Determine the (x, y) coordinate at the center of the cell enclosing the given text.  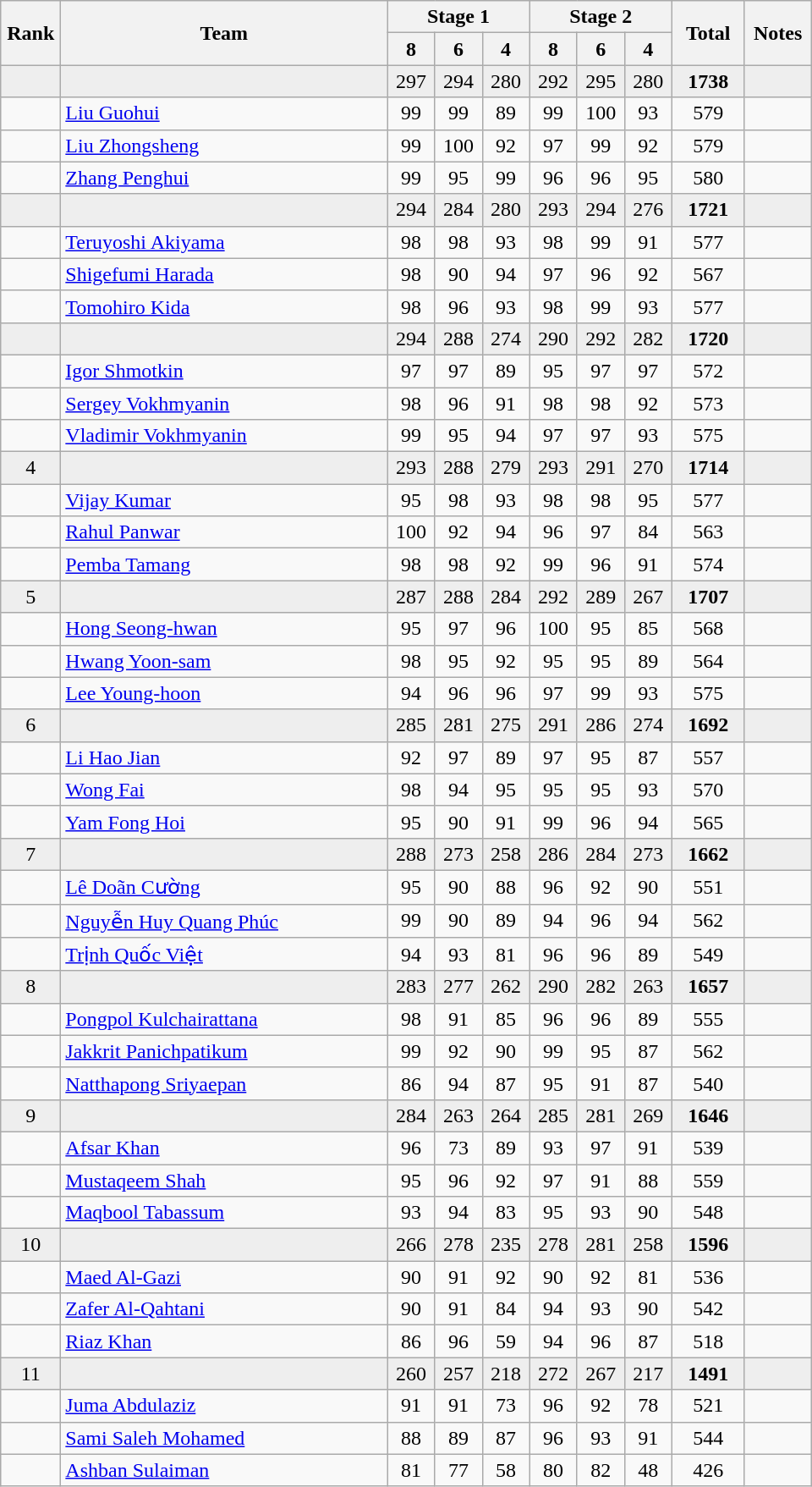
7 (30, 854)
557 (708, 757)
78 (648, 1406)
Shigefumi Harada (224, 274)
Mustaqeem Shah (224, 1181)
Pemba Tamang (224, 565)
48 (648, 1470)
Hwang Yoon-sam (224, 661)
11 (30, 1374)
82 (601, 1470)
1596 (708, 1245)
10 (30, 1245)
539 (708, 1148)
Vladimir Vokhmyanin (224, 436)
83 (506, 1213)
567 (708, 274)
544 (708, 1438)
426 (708, 1470)
77 (458, 1470)
568 (708, 629)
5 (30, 597)
Maqbool Tabassum (224, 1213)
1646 (708, 1115)
287 (411, 597)
Riaz Khan (224, 1341)
Rahul Panwar (224, 532)
Liu Zhongsheng (224, 146)
574 (708, 565)
Notes (778, 33)
58 (506, 1470)
Natthapong Sriyaepan (224, 1083)
Tomohiro Kida (224, 306)
1657 (708, 987)
59 (506, 1341)
Li Hao Jian (224, 757)
Teruyoshi Akiyama (224, 242)
Trịnh Quốc Việt (224, 955)
Ashban Sulaiman (224, 1470)
1491 (708, 1374)
Vijay Kumar (224, 500)
518 (708, 1341)
1714 (708, 468)
Wong Fai (224, 790)
262 (506, 987)
Liu Guohui (224, 113)
Igor Shmotkin (224, 371)
Total (708, 33)
295 (601, 81)
266 (411, 1245)
536 (708, 1277)
573 (708, 404)
Zafer Al-Qahtani (224, 1309)
551 (708, 887)
235 (506, 1245)
276 (648, 210)
564 (708, 661)
257 (458, 1374)
549 (708, 955)
Pongpol Kulchairattana (224, 1019)
Maed Al-Gazi (224, 1277)
289 (601, 597)
Stage 2 (601, 17)
580 (708, 178)
559 (708, 1181)
Lee Young-hoon (224, 693)
279 (506, 468)
260 (411, 1374)
Yam Fong Hoi (224, 822)
270 (648, 468)
521 (708, 1406)
565 (708, 822)
217 (648, 1374)
Nguyễn Huy Quang Phúc (224, 921)
1707 (708, 597)
269 (648, 1115)
Jakkrit Panichpatikum (224, 1051)
80 (553, 1470)
Afsar Khan (224, 1148)
283 (411, 987)
Sami Saleh Mohamed (224, 1438)
555 (708, 1019)
Hong Seong-hwan (224, 629)
563 (708, 532)
218 (506, 1374)
548 (708, 1213)
Team (224, 33)
1720 (708, 339)
572 (708, 371)
1662 (708, 854)
Rank (30, 33)
Lê Doãn Cường (224, 887)
Juma Abdulaziz (224, 1406)
Zhang Penghui (224, 178)
297 (411, 81)
277 (458, 987)
Stage 1 (458, 17)
275 (506, 725)
1738 (708, 81)
542 (708, 1309)
Sergey Vokhmyanin (224, 404)
540 (708, 1083)
264 (506, 1115)
570 (708, 790)
272 (553, 1374)
9 (30, 1115)
1721 (708, 210)
1692 (708, 725)
